Output the (x, y) coordinate of the center of the cell containing the given text.  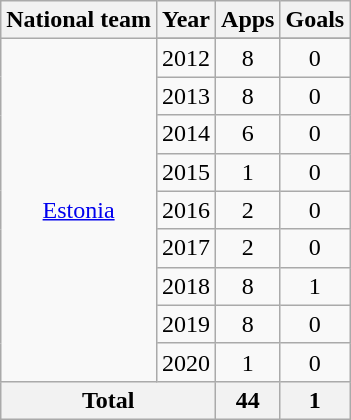
Estonia (79, 210)
2013 (186, 96)
2018 (186, 286)
Total (108, 400)
Apps (248, 20)
Goals (315, 20)
44 (248, 400)
2019 (186, 324)
Year (186, 20)
6 (248, 134)
2020 (186, 362)
2015 (186, 172)
2016 (186, 210)
National team (79, 20)
2014 (186, 134)
2017 (186, 248)
2012 (186, 58)
